Locate the cell with the specified text and output its (X, Y) center coordinate. 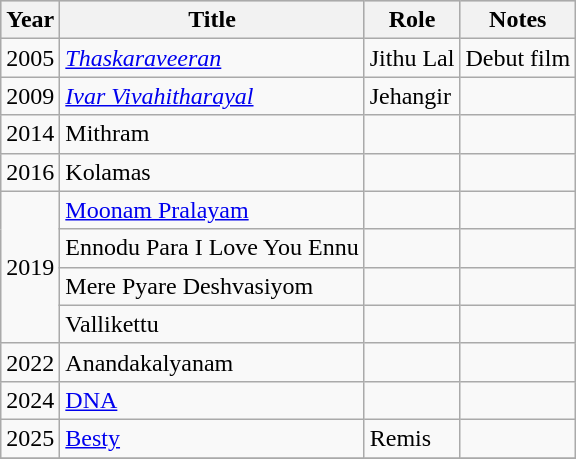
2024 (30, 400)
2009 (30, 96)
2025 (30, 438)
Mere Pyare Deshvasiyom (212, 286)
Ivar Vivahitharayal (212, 96)
2016 (30, 172)
Mithram (212, 134)
DNA (212, 400)
Moonam Pralayam (212, 210)
2019 (30, 267)
Besty (212, 438)
Title (212, 20)
Thaskaraveeran (212, 58)
Kolamas (212, 172)
Ennodu Para I Love You Ennu (212, 248)
Jehangir (412, 96)
Jithu Lal (412, 58)
Anandakalyanam (212, 362)
Notes (518, 20)
2014 (30, 134)
Vallikettu (212, 324)
2022 (30, 362)
Role (412, 20)
Remis (412, 438)
2005 (30, 58)
Year (30, 20)
Debut film (518, 58)
